Return the (x, y) coordinate for the center point of the cell that contains the specified text.  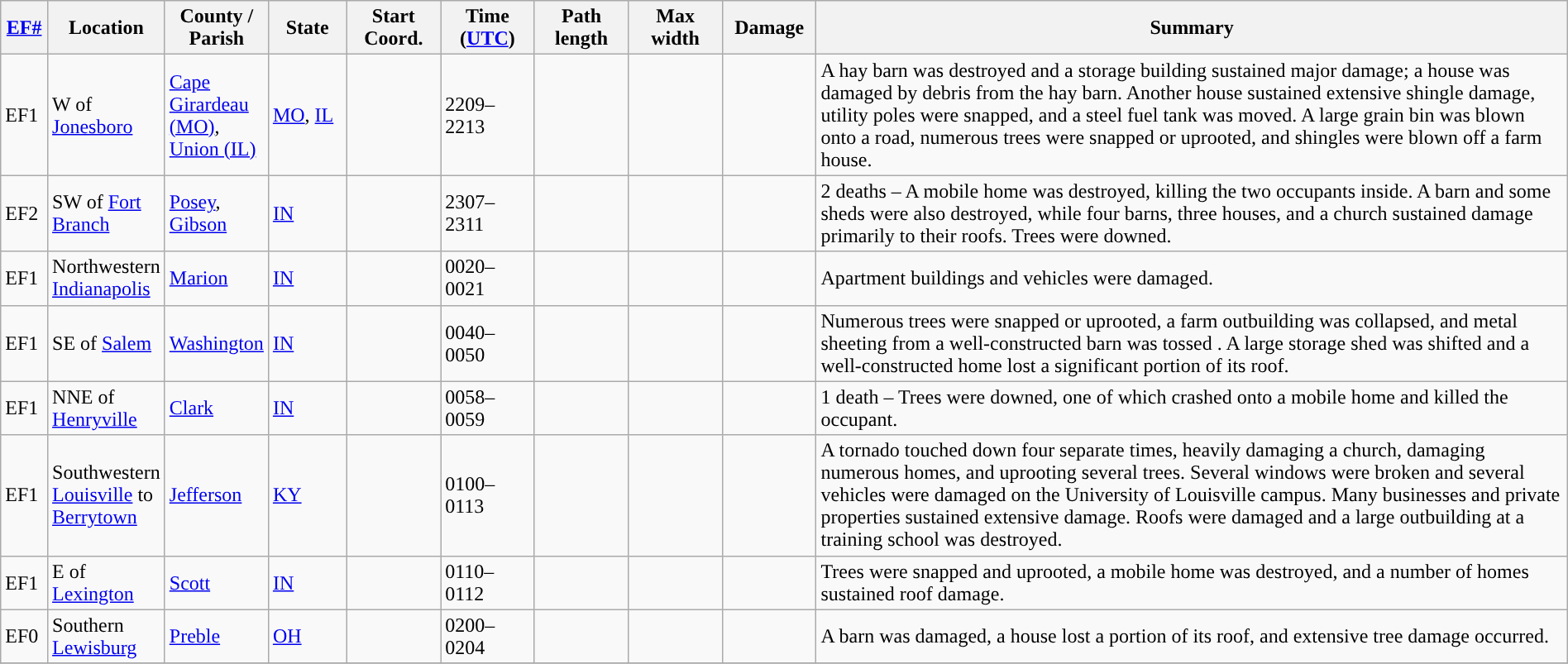
KY (308, 495)
Cape Girardeau (MO), Union (IL) (217, 115)
1 death – Trees were downed, one of which crashed onto a mobile home and killed the occupant. (1192, 408)
OH (308, 637)
Southwestern Louisville to Berrytown (107, 495)
State (308, 28)
0100–0113 (488, 495)
0020–0021 (488, 278)
EF# (25, 28)
0058–0059 (488, 408)
Summary (1192, 28)
0200–0204 (488, 637)
Posey, Gibson (217, 213)
E of Lexington (107, 582)
Marion (217, 278)
EF0 (25, 637)
Southern Lewisburg (107, 637)
Trees were snapped and uprooted, a mobile home was destroyed, and a number of homes sustained roof damage. (1192, 582)
2307–2311 (488, 213)
Path length (581, 28)
Scott (217, 582)
2209–2213 (488, 115)
Max width (676, 28)
0040–0050 (488, 343)
Preble (217, 637)
SE of Salem (107, 343)
NNE of Henryville (107, 408)
Washington (217, 343)
0110–0112 (488, 582)
Apartment buildings and vehicles were damaged. (1192, 278)
SW of Fort Branch (107, 213)
MO, IL (308, 115)
Jefferson (217, 495)
A barn was damaged, a house lost a portion of its roof, and extensive tree damage occurred. (1192, 637)
W of Jonesboro (107, 115)
Northwestern Indianapolis (107, 278)
Start Coord. (394, 28)
EF2 (25, 213)
Location (107, 28)
Clark (217, 408)
Time (UTC) (488, 28)
Damage (769, 28)
County / Parish (217, 28)
